For the text-containing cell, return its midpoint in (x, y) coordinate format. 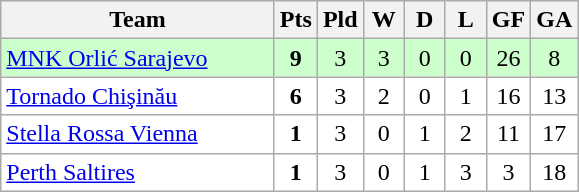
D (424, 20)
Pld (340, 20)
Team (138, 20)
GF (508, 20)
17 (554, 134)
Stella Rossa Vienna (138, 134)
16 (508, 96)
Perth Saltires (138, 172)
26 (508, 58)
Pts (296, 20)
MNK Orlić Sarajevo (138, 58)
L (466, 20)
Tornado Chişinău (138, 96)
6 (296, 96)
18 (554, 172)
8 (554, 58)
GA (554, 20)
W (384, 20)
13 (554, 96)
9 (296, 58)
11 (508, 134)
